Locate the cell with the specified text and output its [X, Y] center coordinate. 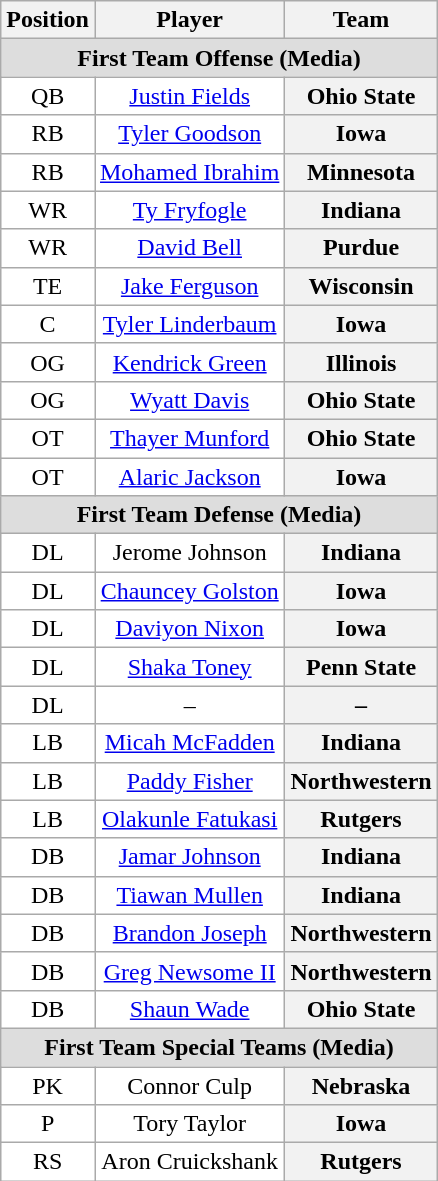
Player [189, 20]
Tyler Linderbaum [189, 324]
Shaun Wade [189, 1009]
Nebraska [361, 1085]
Mohamed Ibrahim [189, 172]
Penn State [361, 667]
Greg Newsome II [189, 971]
Position [48, 20]
Brandon Joseph [189, 933]
Justin Fields [189, 96]
Micah McFadden [189, 743]
Shaka Toney [189, 667]
Tory Taylor [189, 1124]
Minnesota [361, 172]
Tiawan Mullen [189, 895]
Illinois [361, 362]
First Team Defense (Media) [219, 515]
Olakunle Fatukasi [189, 819]
Daviyon Nixon [189, 629]
P [48, 1124]
David Bell [189, 248]
PK [48, 1085]
Jake Ferguson [189, 286]
Paddy Fisher [189, 781]
Ty Fryfogle [189, 210]
QB [48, 96]
Chauncey Golston [189, 591]
Kendrick Green [189, 362]
Alaric Jackson [189, 477]
Thayer Munford [189, 438]
First Team Special Teams (Media) [219, 1047]
Tyler Goodson [189, 134]
Connor Culp [189, 1085]
Aron Cruickshank [189, 1162]
Jerome Johnson [189, 553]
RS [48, 1162]
Wyatt Davis [189, 400]
Jamar Johnson [189, 857]
C [48, 324]
TE [48, 286]
Purdue [361, 248]
First Team Offense (Media) [219, 58]
Team [361, 20]
Wisconsin [361, 286]
